Provide the [x, y] coordinate of the cell's center where the given text is located.  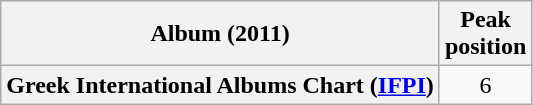
Peakposition [485, 34]
Greek International Albums Chart (IFPI) [220, 85]
6 [485, 85]
Album (2011) [220, 34]
